For the text-containing cell, return its midpoint in (x, y) coordinate format. 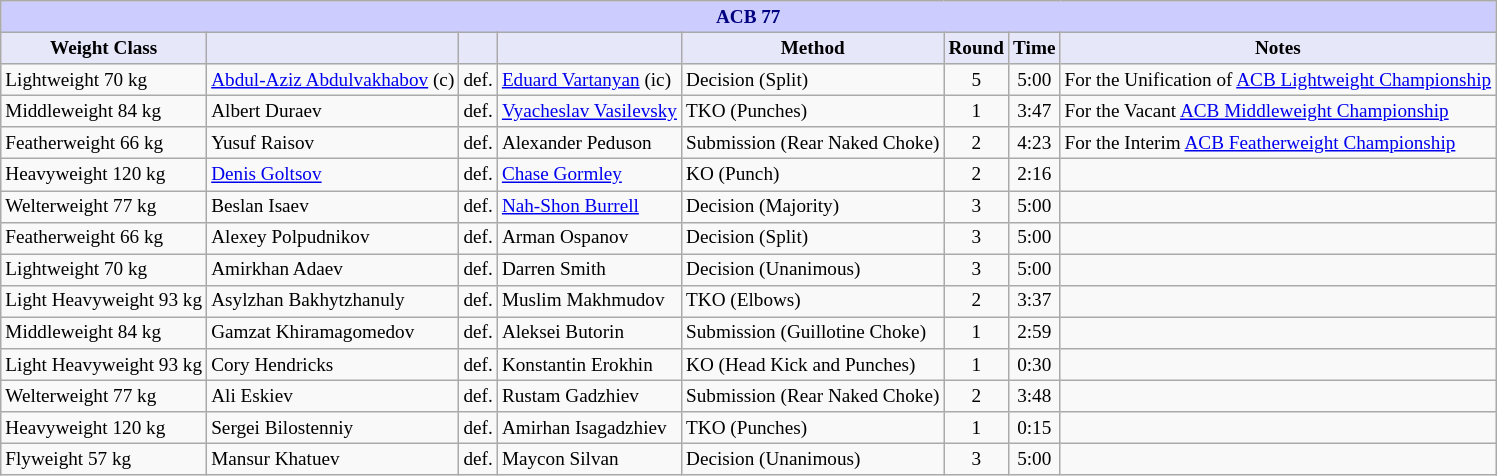
5 (976, 80)
4:23 (1034, 143)
Time (1034, 48)
For the Unification of ACB Lightweight Championship (1278, 80)
0:15 (1034, 428)
Sergei Bilostenniy (333, 428)
Nah-Shon Burrell (589, 206)
Aleksei Butorin (589, 333)
For the Interim ACB Featherweight Championship (1278, 143)
KO (Head Kick and Punches) (813, 365)
3:47 (1034, 111)
Amirkhan Adaev (333, 270)
Darren Smith (589, 270)
Maycon Silvan (589, 460)
Submission (Guillotine Choke) (813, 333)
2:59 (1034, 333)
0:30 (1034, 365)
Amirhan Isagadzhiev (589, 428)
Gamzat Khiramagomedov (333, 333)
Denis Goltsov (333, 175)
Mansur Khatuev (333, 460)
Abdul-Aziz Abdulvakhabov (c) (333, 80)
Alexander Peduson (589, 143)
Albert Duraev (333, 111)
Chase Gormley (589, 175)
Flyweight 57 kg (104, 460)
Asylzhan Bakhytzhanuly (333, 301)
TKO (Elbows) (813, 301)
Notes (1278, 48)
Arman Ospanov (589, 238)
3:37 (1034, 301)
Vyacheslav Vasilevsky (589, 111)
Alexey Polpudnikov (333, 238)
Cory Hendricks (333, 365)
Method (813, 48)
2:16 (1034, 175)
For the Vacant ACB Middleweight Championship (1278, 111)
Eduard Vartanyan (ic) (589, 80)
Decision (Majority) (813, 206)
Yusuf Raisov (333, 143)
Rustam Gadzhiev (589, 396)
Beslan Isaev (333, 206)
KO (Punch) (813, 175)
ACB 77 (748, 17)
Round (976, 48)
Ali Eskiev (333, 396)
3:48 (1034, 396)
Muslim Makhmudov (589, 301)
Konstantin Erokhin (589, 365)
Weight Class (104, 48)
